Detect which cell encompasses the target text, then output its (x, y) center coordinate. 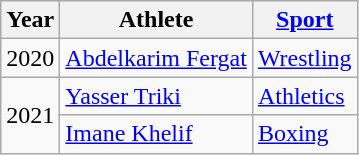
Sport (304, 20)
Abdelkarim Fergat (156, 58)
Year (30, 20)
Imane Khelif (156, 134)
Yasser Triki (156, 96)
2021 (30, 115)
Boxing (304, 134)
Athlete (156, 20)
Athletics (304, 96)
2020 (30, 58)
Wrestling (304, 58)
